Detect which cell encompasses the target text, then output its (x, y) center coordinate. 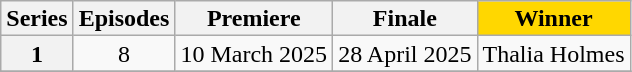
Episodes (124, 18)
10 March 2025 (254, 54)
Premiere (254, 18)
Thalia Holmes (554, 54)
1 (37, 54)
8 (124, 54)
28 April 2025 (405, 54)
Finale (405, 18)
Winner (554, 18)
Series (37, 18)
